Return (X, Y) of the center of cell containing provided text 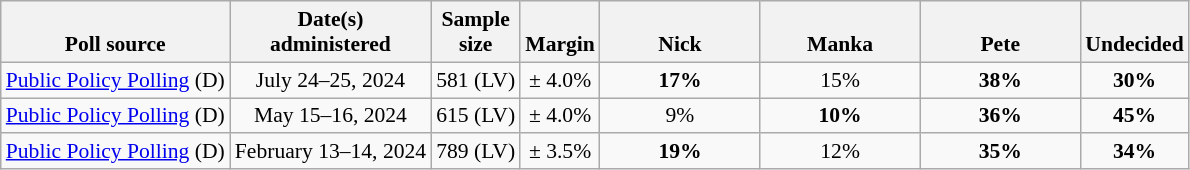
Nick (680, 32)
9% (680, 116)
581 (LV) (476, 80)
10% (840, 116)
15% (840, 80)
July 24–25, 2024 (330, 80)
36% (1000, 116)
Manka (840, 32)
Date(s)administered (330, 32)
35% (1000, 152)
May 15–16, 2024 (330, 116)
February 13–14, 2024 (330, 152)
789 (LV) (476, 152)
19% (680, 152)
Poll source (116, 32)
34% (1134, 152)
38% (1000, 80)
45% (1134, 116)
17% (680, 80)
± 3.5% (560, 152)
Margin (560, 32)
Undecided (1134, 32)
30% (1134, 80)
615 (LV) (476, 116)
Samplesize (476, 32)
12% (840, 152)
Pete (1000, 32)
